Identify which cell holds the provided text, then report its (x, y) central coordinate. 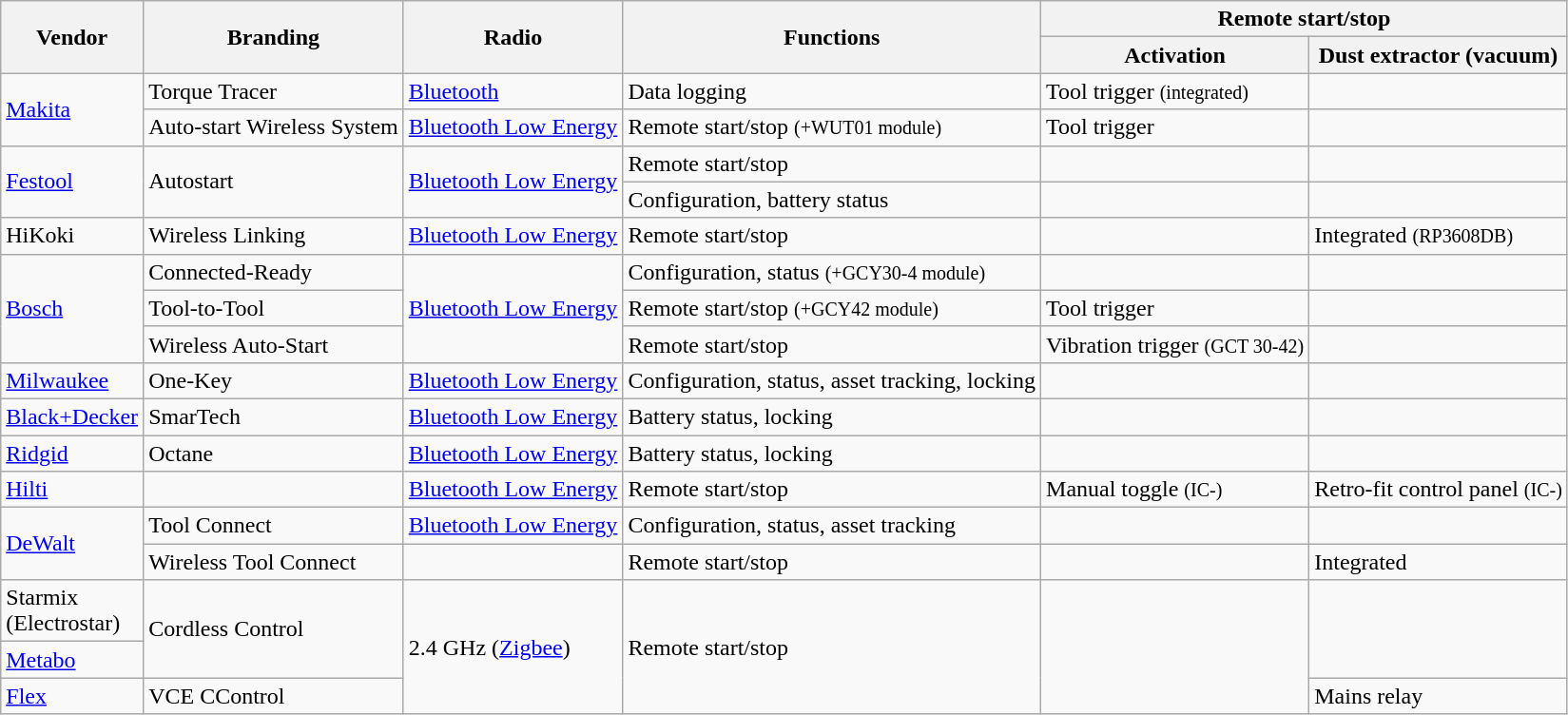
Hilti (72, 490)
Dust extractor (vacuum) (1439, 55)
Connected-Ready (274, 272)
DeWalt (72, 544)
Tool trigger (integrated) (1175, 91)
Data logging (832, 91)
Bosch (72, 308)
Makita (72, 109)
VCE CControl (274, 696)
Flex (72, 696)
Auto-start Wireless System (274, 127)
2.4 GHz (Zigbee) (513, 647)
Starmix(Electrostar) (72, 610)
Tool Connect (274, 526)
Black+Decker (72, 416)
Functions (832, 37)
Configuration, status (+GCY30-4 module) (832, 272)
Radio (513, 37)
Cordless Control (274, 629)
Integrated (RP3608DB) (1439, 236)
Tool-to-Tool (274, 308)
Mains relay (1439, 696)
Remote start/stop (+GCY42 module) (832, 308)
Vibration trigger (GCT 30-42) (1175, 344)
Integrated (1439, 562)
Metabo (72, 660)
Vendor (72, 37)
One-Key (274, 380)
Configuration, status, asset tracking, locking (832, 380)
Configuration, battery status (832, 200)
Branding (274, 37)
Retro-fit control panel (IC-) (1439, 490)
Ridgid (72, 454)
Milwaukee (72, 380)
Torque Tracer (274, 91)
Remote start/stop (+WUT01 module) (832, 127)
SmarTech (274, 416)
Wireless Linking (274, 236)
Activation (1175, 55)
Octane (274, 454)
Manual toggle (IC-) (1175, 490)
Festool (72, 182)
Bluetooth (513, 91)
HiKoki (72, 236)
Autostart (274, 182)
Configuration, status, asset tracking (832, 526)
Wireless Tool Connect (274, 562)
Wireless Auto-Start (274, 344)
